Determine the (X, Y) coordinate at the center of the cell enclosing the given text.  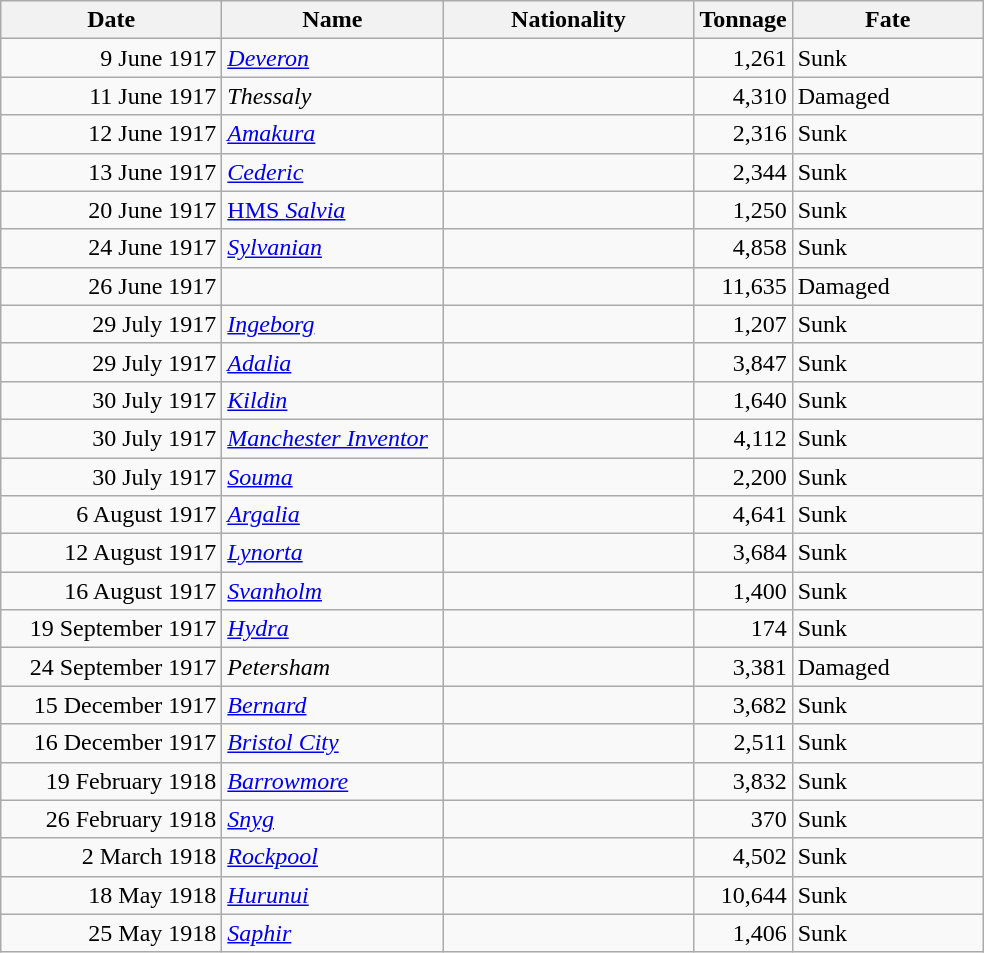
2,316 (743, 134)
Argalia (332, 515)
Snyg (332, 819)
Lynorta (332, 553)
1,250 (743, 210)
174 (743, 629)
Manchester Inventor (332, 438)
Ingeborg (332, 324)
Nationality (568, 20)
15 December 1917 (112, 705)
Rockpool (332, 857)
Cederic (332, 172)
12 August 1917 (112, 553)
1,207 (743, 324)
Date (112, 20)
1,400 (743, 591)
1,261 (743, 58)
19 September 1917 (112, 629)
Svanholm (332, 591)
11,635 (743, 286)
6 August 1917 (112, 515)
Petersham (332, 667)
2,200 (743, 477)
24 June 1917 (112, 248)
20 June 1917 (112, 210)
Name (332, 20)
HMS Salvia (332, 210)
16 December 1917 (112, 743)
Sylvanian (332, 248)
1,406 (743, 933)
3,847 (743, 362)
Kildin (332, 400)
Deveron (332, 58)
2 March 1918 (112, 857)
19 February 1918 (112, 781)
24 September 1917 (112, 667)
Adalia (332, 362)
11 June 1917 (112, 96)
Souma (332, 477)
Bristol City (332, 743)
Tonnage (743, 20)
4,310 (743, 96)
18 May 1918 (112, 895)
3,684 (743, 553)
4,641 (743, 515)
370 (743, 819)
9 June 1917 (112, 58)
Barrowmore (332, 781)
26 February 1918 (112, 819)
25 May 1918 (112, 933)
13 June 1917 (112, 172)
Amakura (332, 134)
2,344 (743, 172)
3,381 (743, 667)
3,682 (743, 705)
Fate (888, 20)
3,832 (743, 781)
2,511 (743, 743)
26 June 1917 (112, 286)
12 June 1917 (112, 134)
10,644 (743, 895)
Hurunui (332, 895)
Thessaly (332, 96)
Bernard (332, 705)
4,112 (743, 438)
Saphir (332, 933)
16 August 1917 (112, 591)
Hydra (332, 629)
4,502 (743, 857)
4,858 (743, 248)
1,640 (743, 400)
